Provide the [x, y] coordinate of the cell's center where the given text is located.  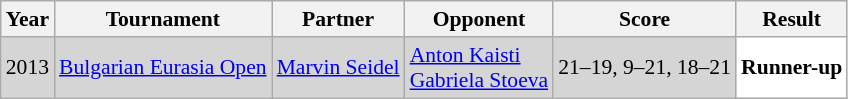
21–19, 9–21, 18–21 [644, 68]
Bulgarian Eurasia Open [163, 68]
Partner [338, 19]
Year [28, 19]
Score [644, 19]
Runner-up [792, 68]
Marvin Seidel [338, 68]
Opponent [480, 19]
Anton Kaisti Gabriela Stoeva [480, 68]
Result [792, 19]
Tournament [163, 19]
2013 [28, 68]
